Capture the cell that displays the provided text and extract its (x, y) central coordinate. 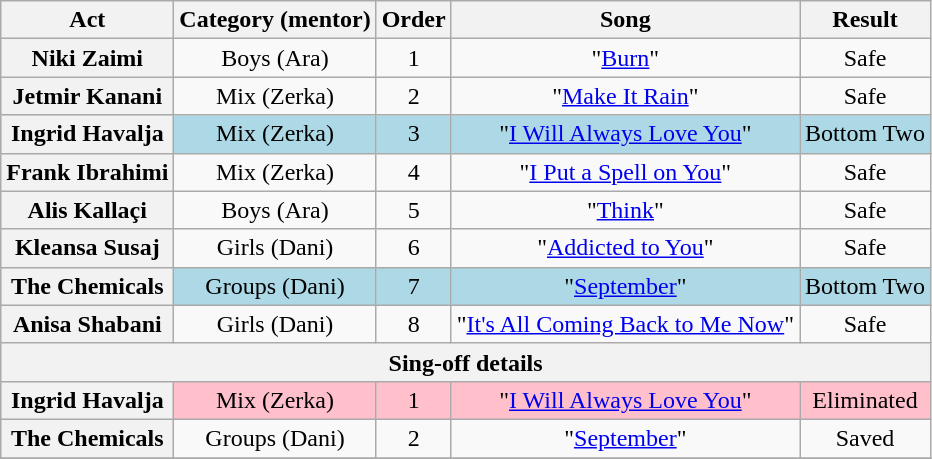
Category (mentor) (275, 20)
"Think" (625, 210)
Anisa Shabani (88, 324)
7 (414, 286)
Alis Kallaçi (88, 210)
"It's All Coming Back to Me Now" (625, 324)
Act (88, 20)
"Burn" (625, 58)
Kleansa Susaj (88, 248)
Song (625, 20)
Niki Zaimi (88, 58)
Saved (866, 438)
"I Put a Spell on You" (625, 172)
Sing-off details (466, 362)
Frank Ibrahimi (88, 172)
"Addicted to You" (625, 248)
4 (414, 172)
Order (414, 20)
Eliminated (866, 400)
6 (414, 248)
Jetmir Kanani (88, 96)
Result (866, 20)
5 (414, 210)
"Make It Rain" (625, 96)
8 (414, 324)
3 (414, 134)
